Output the [X, Y] coordinate of the center of the cell containing the given text.  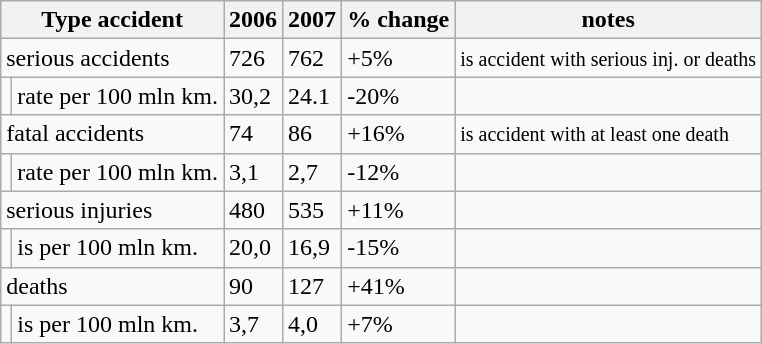
2006 [254, 20]
+11% [398, 210]
-12% [398, 172]
+5% [398, 58]
fatal accidents [112, 134]
serious injuries [112, 210]
20,0 [254, 248]
+41% [398, 286]
is accident with serious inj. or deaths [608, 58]
3,1 [254, 172]
762 [312, 58]
+16% [398, 134]
Type accident [112, 20]
% change [398, 20]
3,7 [254, 324]
480 [254, 210]
serious accidents [112, 58]
90 [254, 286]
2007 [312, 20]
-20% [398, 96]
-15% [398, 248]
4,0 [312, 324]
74 [254, 134]
16,9 [312, 248]
deaths [112, 286]
2,7 [312, 172]
is accident with at least one death [608, 134]
30,2 [254, 96]
127 [312, 286]
535 [312, 210]
86 [312, 134]
24.1 [312, 96]
726 [254, 58]
notes [608, 20]
+7% [398, 324]
